Identify which cell holds the provided text, then report its (x, y) central coordinate. 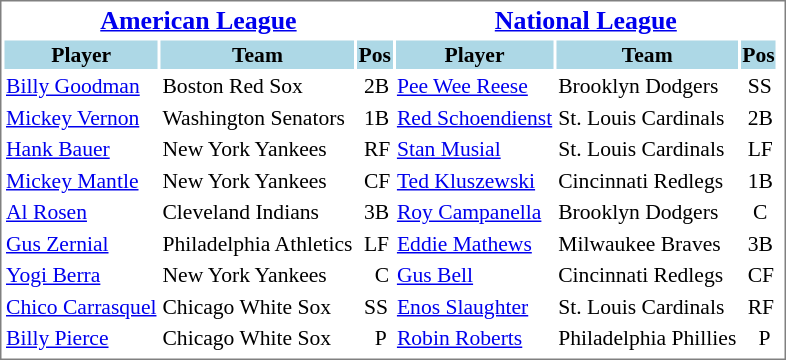
Pee Wee Reese (474, 86)
Gus Bell (474, 275)
Yogi Berra (80, 275)
Ted Kluszewski (474, 180)
Milwaukee Braves (648, 244)
Chico Carrasquel (80, 306)
Billy Pierce (80, 338)
Al Rosen (80, 212)
Mickey Vernon (80, 118)
Robin Roberts (474, 338)
Cleveland Indians (258, 212)
Gus Zernial (80, 244)
Washington Senators (258, 118)
Mickey Mantle (80, 180)
Stan Musial (474, 149)
Hank Bauer (80, 149)
Roy Campanella (474, 212)
Eddie Mathews (474, 244)
Enos Slaughter (474, 306)
Philadelphia Athletics (258, 244)
Boston Red Sox (258, 86)
National League (586, 20)
Philadelphia Phillies (648, 338)
American League (198, 20)
Billy Goodman (80, 86)
Red Schoendienst (474, 118)
